For the text-containing cell, return its midpoint in [X, Y] coordinate format. 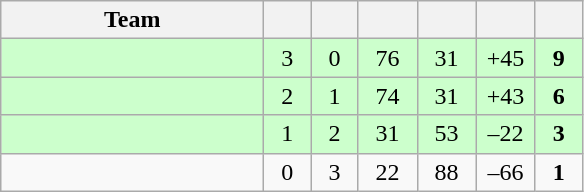
74 [388, 96]
88 [446, 172]
6 [558, 96]
–22 [506, 134]
+45 [506, 58]
53 [446, 134]
76 [388, 58]
22 [388, 172]
–66 [506, 172]
9 [558, 58]
Team [132, 20]
+43 [506, 96]
